Extract the [X, Y] coordinate from the center of the cell holding the provided text.  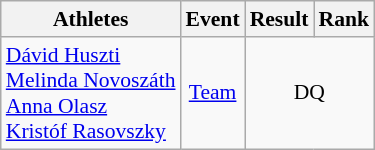
Dávid HusztiMelinda NovoszáthAnna OlaszKristóf Rasovszky [91, 93]
Athletes [91, 19]
Result [280, 19]
DQ [310, 93]
Team [213, 93]
Event [213, 19]
Rank [344, 19]
